Extract the [x, y] coordinate from the center of the cell holding the provided text.  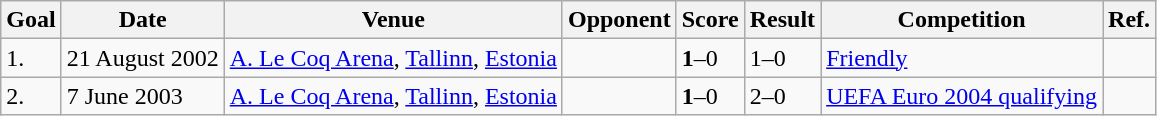
1. [31, 58]
Ref. [1130, 20]
Date [142, 20]
2–0 [782, 96]
Friendly [962, 58]
2. [31, 96]
Opponent [619, 20]
7 June 2003 [142, 96]
21 August 2002 [142, 58]
UEFA Euro 2004 qualifying [962, 96]
Venue [393, 20]
Goal [31, 20]
Competition [962, 20]
Result [782, 20]
Score [710, 20]
